Scan for the cell matching the given text and deliver its (x, y) coordinate at center. 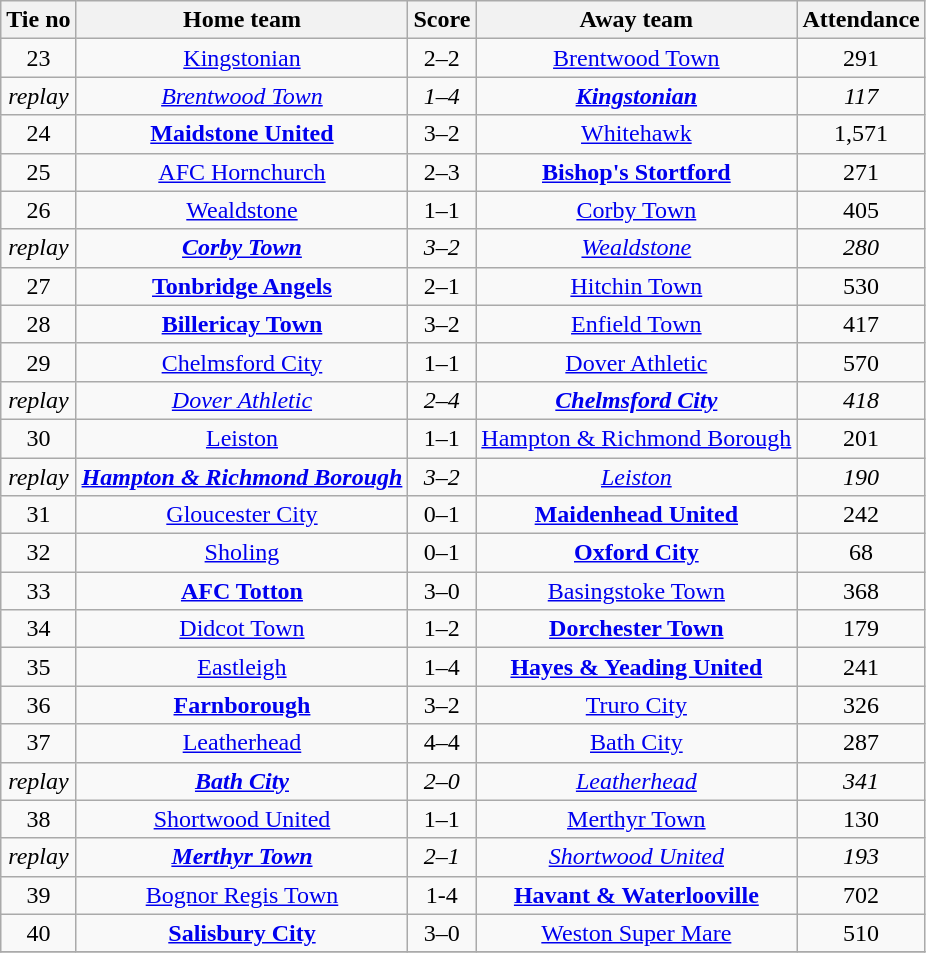
117 (861, 96)
Whitehawk (636, 134)
Sholing (242, 553)
Didcot Town (242, 629)
368 (861, 591)
510 (861, 933)
702 (861, 895)
23 (38, 58)
417 (861, 324)
37 (38, 743)
287 (861, 743)
190 (861, 477)
2–4 (442, 400)
130 (861, 819)
25 (38, 172)
Maidenhead United (636, 515)
Score (442, 20)
Away team (636, 20)
28 (38, 324)
2–3 (442, 172)
530 (861, 286)
Salisbury City (242, 933)
34 (38, 629)
1-4 (442, 895)
33 (38, 591)
27 (38, 286)
Tie no (38, 20)
26 (38, 210)
241 (861, 667)
4–4 (442, 743)
2–0 (442, 781)
Truro City (636, 705)
Billericay Town (242, 324)
AFC Totton (242, 591)
405 (861, 210)
Hayes & Yeading United (636, 667)
Bishop's Stortford (636, 172)
Weston Super Mare (636, 933)
29 (38, 362)
38 (38, 819)
Gloucester City (242, 515)
Attendance (861, 20)
Farnborough (242, 705)
Maidstone United (242, 134)
Enfield Town (636, 324)
326 (861, 705)
2–2 (442, 58)
Tonbridge Angels (242, 286)
1,571 (861, 134)
Dorchester Town (636, 629)
Oxford City (636, 553)
570 (861, 362)
32 (38, 553)
40 (38, 933)
36 (38, 705)
31 (38, 515)
Bognor Regis Town (242, 895)
Eastleigh (242, 667)
291 (861, 58)
179 (861, 629)
24 (38, 134)
AFC Hornchurch (242, 172)
271 (861, 172)
418 (861, 400)
Hitchin Town (636, 286)
35 (38, 667)
39 (38, 895)
280 (861, 248)
242 (861, 515)
193 (861, 857)
68 (861, 553)
341 (861, 781)
201 (861, 438)
Basingstoke Town (636, 591)
30 (38, 438)
Havant & Waterlooville (636, 895)
Home team (242, 20)
1–2 (442, 629)
